From the cell containing the given text, extract its center point as [x, y] coordinate. 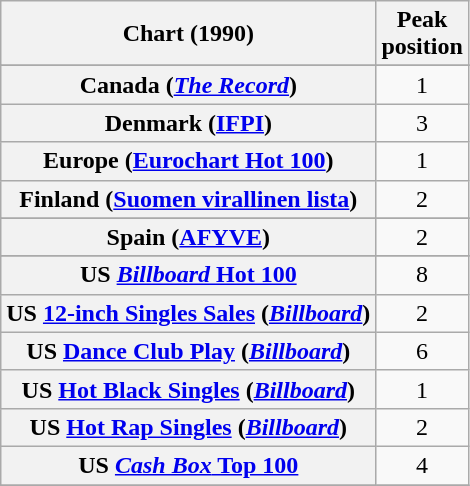
US Billboard Hot 100 [188, 275]
US Cash Box Top 100 [188, 465]
8 [422, 275]
Finland (Suomen virallinen lista) [188, 199]
Peakposition [422, 34]
6 [422, 351]
4 [422, 465]
3 [422, 123]
US Dance Club Play (Billboard) [188, 351]
US Hot Black Singles (Billboard) [188, 389]
US 12-inch Singles Sales (Billboard) [188, 313]
Denmark (IFPI) [188, 123]
Europe (Eurochart Hot 100) [188, 161]
Chart (1990) [188, 34]
Canada (The Record) [188, 85]
US Hot Rap Singles (Billboard) [188, 427]
Spain (AFYVE) [188, 237]
